For the text-containing cell, return its midpoint in (x, y) coordinate format. 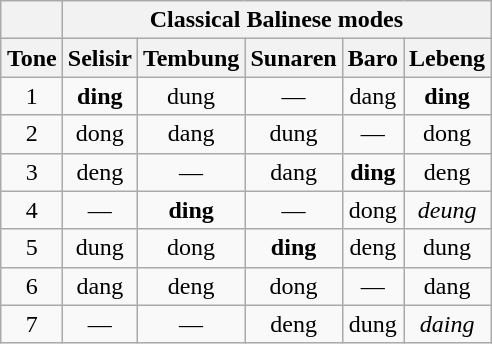
Lebeng (448, 58)
daing (448, 324)
6 (32, 286)
Tone (32, 58)
deung (448, 210)
1 (32, 96)
Baro (372, 58)
Selisir (100, 58)
Classical Balinese modes (276, 20)
7 (32, 324)
3 (32, 172)
2 (32, 134)
Tembung (191, 58)
Sunaren (294, 58)
4 (32, 210)
5 (32, 248)
